Output the (x, y) coordinate of the center of the cell containing the given text.  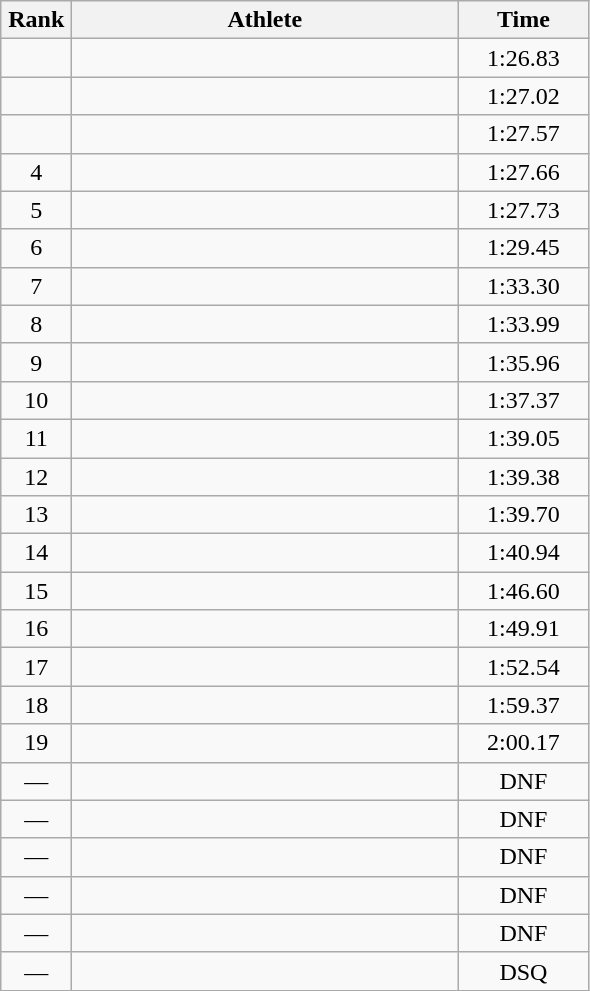
1:40.94 (524, 553)
17 (36, 667)
4 (36, 172)
12 (36, 477)
8 (36, 324)
1:33.30 (524, 286)
1:27.57 (524, 134)
1:39.05 (524, 438)
16 (36, 629)
18 (36, 705)
Athlete (265, 20)
10 (36, 400)
1:33.99 (524, 324)
1:29.45 (524, 248)
15 (36, 591)
1:37.37 (524, 400)
1:39.70 (524, 515)
1:26.83 (524, 58)
7 (36, 286)
1:39.38 (524, 477)
5 (36, 210)
9 (36, 362)
Time (524, 20)
14 (36, 553)
Rank (36, 20)
DSQ (524, 971)
1:46.60 (524, 591)
19 (36, 743)
13 (36, 515)
2:00.17 (524, 743)
1:27.02 (524, 96)
11 (36, 438)
6 (36, 248)
1:27.66 (524, 172)
1:49.91 (524, 629)
1:52.54 (524, 667)
1:59.37 (524, 705)
1:27.73 (524, 210)
1:35.96 (524, 362)
